Provide the [X, Y] coordinate of the cell's center where the given text is located.  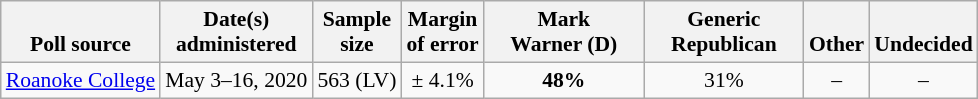
GenericRepublican [724, 32]
Poll source [80, 32]
MarkWarner (D) [564, 32]
Roanoke College [80, 80]
May 3–16, 2020 [236, 80]
Date(s)administered [236, 32]
Other [836, 32]
± 4.1% [442, 80]
Undecided [923, 32]
563 (LV) [356, 80]
31% [724, 80]
Marginof error [442, 32]
Samplesize [356, 32]
48% [564, 80]
